Pinpoint the cell where the given text exists, returning its [x, y] midpoint coordinate. 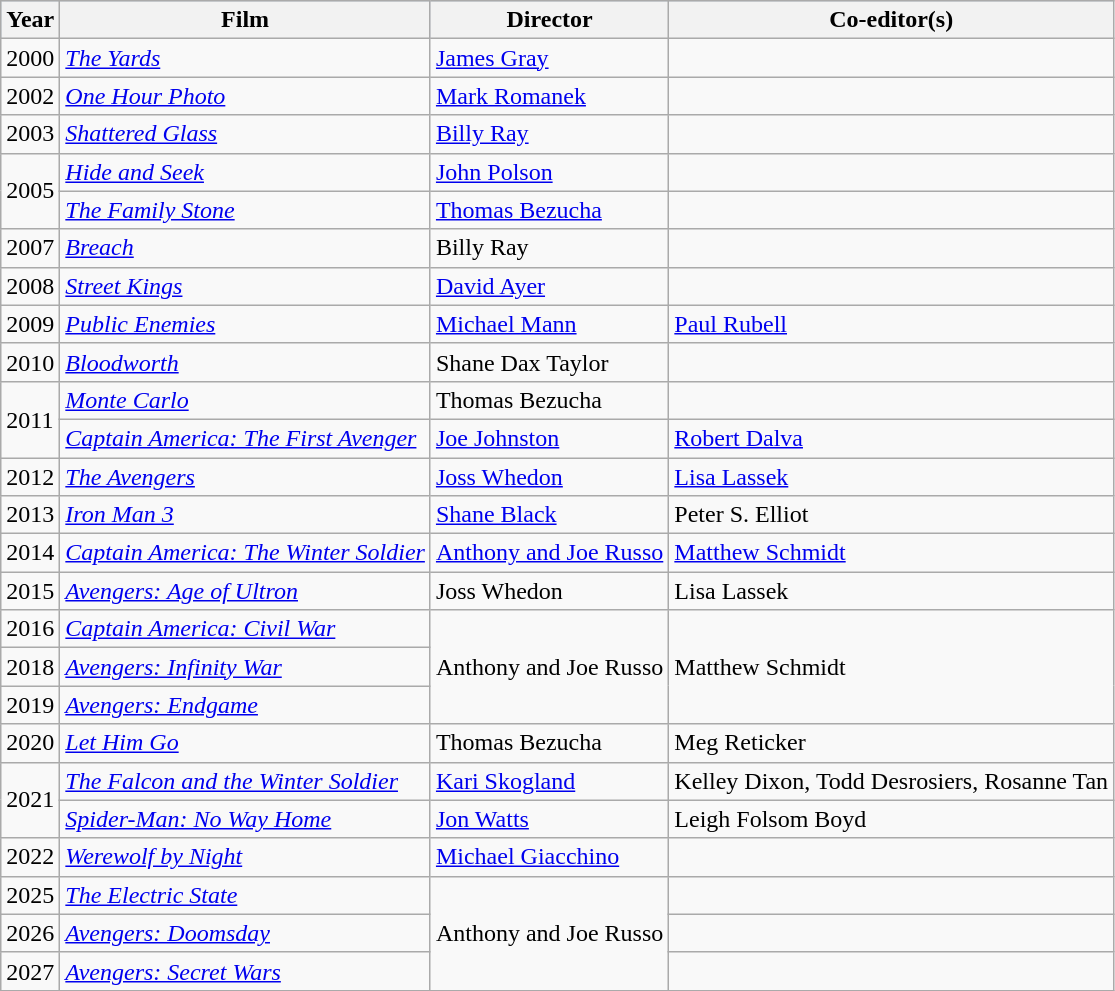
The Avengers [246, 477]
2015 [30, 591]
2007 [30, 248]
Breach [246, 248]
Public Enemies [246, 324]
The Family Stone [246, 210]
David Ayer [549, 286]
James Gray [549, 58]
2026 [30, 933]
The Falcon and the Winter Soldier [246, 781]
Jon Watts [549, 819]
Michael Giacchino [549, 857]
Captain America: The First Avenger [246, 438]
2008 [30, 286]
Avengers: Age of Ultron [246, 591]
Shattered Glass [246, 134]
2027 [30, 971]
Shane Black [549, 515]
2012 [30, 477]
Avengers: Infinity War [246, 667]
2016 [30, 629]
2019 [30, 705]
Iron Man 3 [246, 515]
Bloodworth [246, 362]
Meg Reticker [892, 743]
Kelley Dixon, Todd Desrosiers, Rosanne Tan [892, 781]
Paul Rubell [892, 324]
2010 [30, 362]
2002 [30, 96]
2022 [30, 857]
Peter S. Elliot [892, 515]
Captain America: The Winter Soldier [246, 553]
Michael Mann [549, 324]
2025 [30, 895]
2013 [30, 515]
Street Kings [246, 286]
Avengers: Secret Wars [246, 971]
Avengers: Doomsday [246, 933]
Leigh Folsom Boyd [892, 819]
2003 [30, 134]
Avengers: Endgame [246, 705]
2014 [30, 553]
Joe Johnston [549, 438]
Spider-Man: No Way Home [246, 819]
2009 [30, 324]
2005 [30, 191]
2011 [30, 419]
One Hour Photo [246, 96]
Monte Carlo [246, 400]
Werewolf by Night [246, 857]
Captain America: Civil War [246, 629]
Robert Dalva [892, 438]
Year [30, 20]
Director [549, 20]
2021 [30, 800]
Film [246, 20]
Co-editor(s) [892, 20]
Kari Skogland [549, 781]
John Polson [549, 172]
Mark Romanek [549, 96]
2000 [30, 58]
Hide and Seek [246, 172]
2018 [30, 667]
The Electric State [246, 895]
The Yards [246, 58]
2020 [30, 743]
Shane Dax Taylor [549, 362]
Let Him Go [246, 743]
